From the cell containing the given text, extract its center point as [X, Y] coordinate. 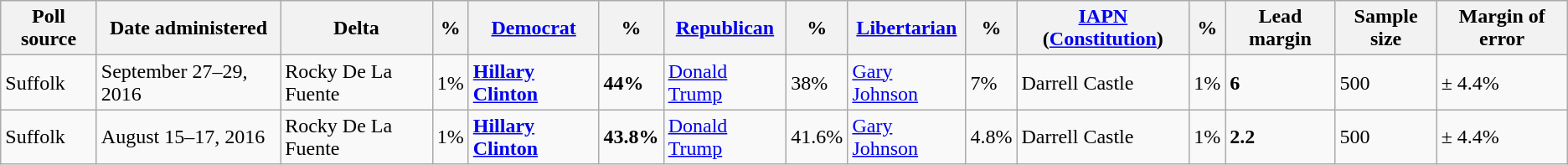
Libertarian [906, 28]
IAPN (Constitution) [1103, 28]
Democrat [534, 28]
44% [632, 82]
Lead margin [1280, 28]
Date administered [188, 28]
38% [818, 82]
Poll source [49, 28]
Republican [725, 28]
Delta [357, 28]
2.2 [1280, 137]
6 [1280, 82]
4.8% [992, 137]
41.6% [818, 137]
Margin of error [1502, 28]
43.8% [632, 137]
August 15–17, 2016 [188, 137]
September 27–29, 2016 [188, 82]
Sample size [1385, 28]
7% [992, 82]
